Search for the cell housing the specified text and yield its (X, Y) center coordinate. 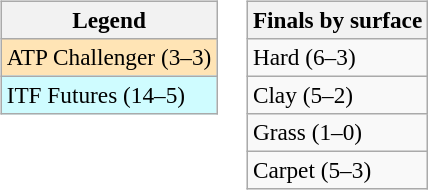
ATP Challenger (3–3) (108, 57)
Carpet (5–3) (337, 171)
Clay (5–2) (337, 95)
Legend (108, 20)
Hard (6–3) (337, 57)
Finals by surface (337, 20)
ITF Futures (14–5) (108, 95)
Grass (1–0) (337, 133)
